Search for the cell housing the specified text and yield its [x, y] center coordinate. 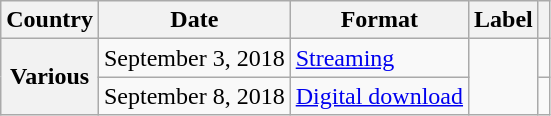
September 3, 2018 [194, 58]
Date [194, 20]
Streaming [379, 58]
Various [50, 77]
Label [504, 20]
September 8, 2018 [194, 96]
Country [50, 20]
Digital download [379, 96]
Format [379, 20]
